Locate the cell with the specified text and output its [X, Y] center coordinate. 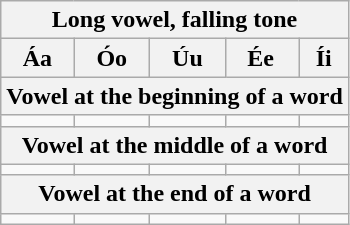
Vowel at the end of a word [175, 194]
Long vowel, falling tone [175, 20]
Vowel at the middle of a word [175, 145]
Vowel at the beginning of a word [175, 96]
Óo [112, 58]
Úu [188, 58]
Íi [324, 58]
Ée [262, 58]
Áa [38, 58]
